For the text-containing cell, return its midpoint in [X, Y] coordinate format. 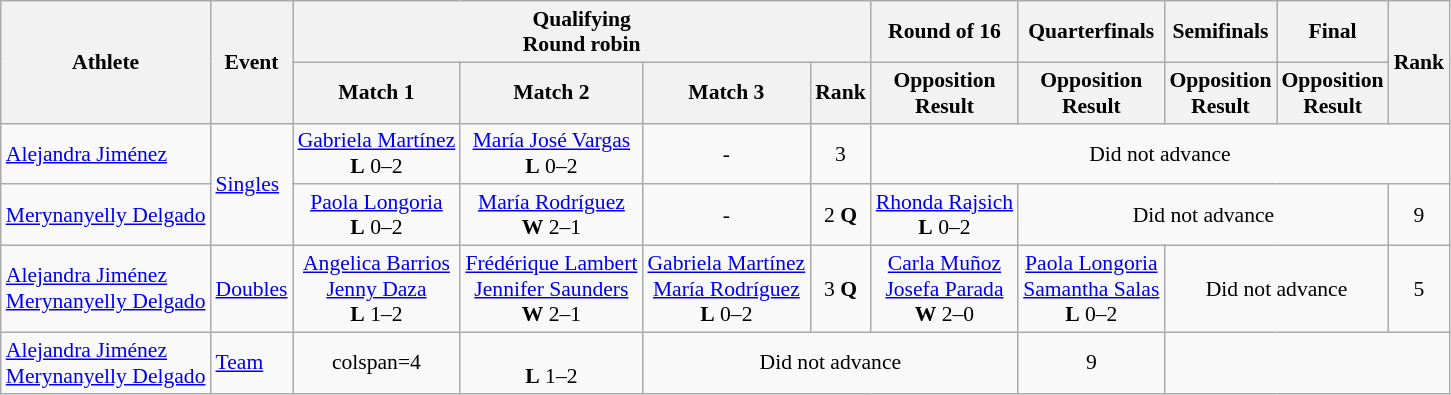
Carla MuñozJosefa ParadaW 2–0 [944, 290]
María José VargasL 0–2 [551, 154]
L 1–2 [551, 362]
5 [1420, 290]
Match 1 [377, 92]
Team [251, 362]
Frédérique LambertJennifer SaundersW 2–1 [551, 290]
Doubles [251, 290]
colspan=4 [377, 362]
Rhonda RajsichL 0–2 [944, 216]
3 Q [840, 290]
Semifinals [1220, 32]
Event [251, 62]
Angelica BarriosJenny DazaL 1–2 [377, 290]
2 Q [840, 216]
QualifyingRound robin [582, 32]
María RodríguezW 2–1 [551, 216]
Match 2 [551, 92]
3 [840, 154]
Gabriela MartínezMaría RodríguezL 0–2 [726, 290]
Round of 16 [944, 32]
Final [1332, 32]
Alejandra Jiménez [106, 154]
Quarterfinals [1091, 32]
Merynanyelly Delgado [106, 216]
Gabriela MartínezL 0–2 [377, 154]
Singles [251, 184]
Paola LongoriaL 0–2 [377, 216]
Match 3 [726, 92]
Athlete [106, 62]
Paola LongoriaSamantha SalasL 0–2 [1091, 290]
